Detect which cell encompasses the target text, then output its [x, y] center coordinate. 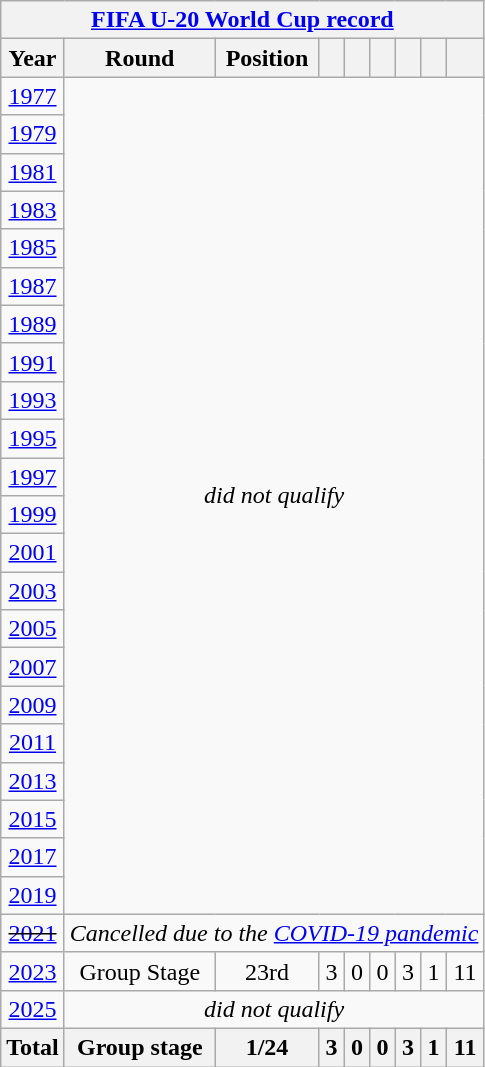
2017 [33, 857]
2009 [33, 705]
1983 [33, 210]
1977 [33, 96]
1979 [33, 134]
2013 [33, 781]
1981 [33, 172]
2005 [33, 629]
2011 [33, 743]
Year [33, 58]
1/24 [267, 1047]
Position [267, 58]
2003 [33, 591]
Group stage [140, 1047]
1989 [33, 324]
1987 [33, 286]
1997 [33, 477]
23rd [267, 971]
2023 [33, 971]
2021 [33, 933]
2001 [33, 553]
FIFA U-20 World Cup record [242, 20]
2025 [33, 1009]
1991 [33, 362]
1993 [33, 400]
2015 [33, 819]
1999 [33, 515]
Total [33, 1047]
Cancelled due to the COVID-19 pandemic [274, 933]
Group Stage [140, 971]
1995 [33, 438]
2007 [33, 667]
2019 [33, 895]
1985 [33, 248]
Round [140, 58]
